Identify which cell holds the provided text, then report its (X, Y) central coordinate. 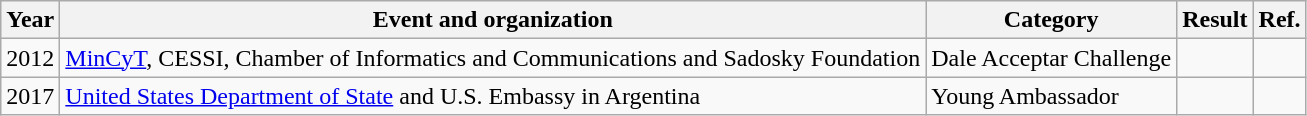
Dale Acceptar Challenge (1052, 58)
United States Department of State and U.S. Embassy in Argentina (493, 96)
Ref. (1280, 20)
MinCyT, CESSI, Chamber of Informatics and Communications and Sadosky Foundation (493, 58)
Category (1052, 20)
2012 (30, 58)
2017 (30, 96)
Young Ambassador (1052, 96)
Result (1215, 20)
Event and organization (493, 20)
Year (30, 20)
